Capture the cell that displays the provided text and extract its (x, y) central coordinate. 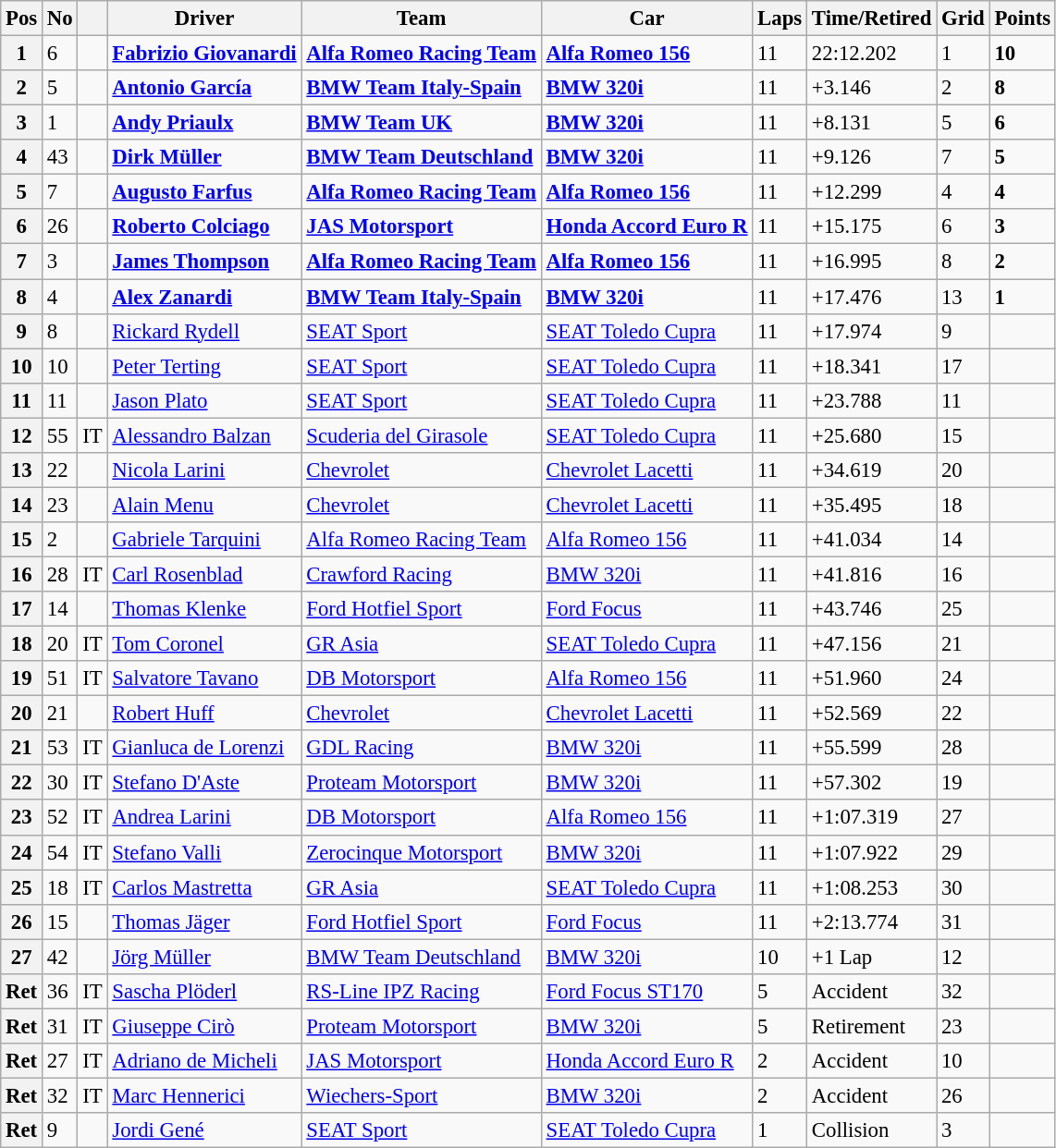
51 (60, 678)
+12.299 (872, 192)
+51.960 (872, 678)
Marc Hennerici (204, 1095)
No (60, 18)
Gabriele Tarquini (204, 540)
+1:08.253 (872, 887)
+9.126 (872, 157)
52 (60, 818)
+23.788 (872, 400)
Alessandro Balzan (204, 435)
Jason Plato (204, 400)
Zerocinque Motorsport (422, 852)
BMW Team UK (422, 123)
+55.599 (872, 748)
Roberto Colciago (204, 226)
Nicola Larini (204, 470)
+1 Lap (872, 957)
Sascha Plöderl (204, 992)
+16.995 (872, 262)
Thomas Jäger (204, 922)
+1:07.922 (872, 852)
Driver (204, 18)
Collision (872, 1130)
+52.569 (872, 714)
Time/Retired (872, 18)
Jörg Müller (204, 957)
+43.746 (872, 609)
GDL Racing (422, 748)
+17.974 (872, 331)
54 (60, 852)
+17.476 (872, 297)
Team (422, 18)
+35.495 (872, 505)
Alex Zanardi (204, 297)
Car (647, 18)
Pos (22, 18)
Robert Huff (204, 714)
Dirk Müller (204, 157)
Fabrizio Giovanardi (204, 54)
Scuderia del Girasole (422, 435)
+3.146 (872, 88)
+57.302 (872, 783)
Adriano de Micheli (204, 1061)
53 (60, 748)
+2:13.774 (872, 922)
Laps (780, 18)
Grid (964, 18)
+15.175 (872, 226)
+47.156 (872, 644)
James Thompson (204, 262)
Retirement (872, 1026)
Gianluca de Lorenzi (204, 748)
Crawford Racing (422, 574)
Jordi Gené (204, 1130)
Rickard Rydell (204, 331)
Thomas Klenke (204, 609)
Salvatore Tavano (204, 678)
Andy Priaulx (204, 123)
Andrea Larini (204, 818)
Giuseppe Cirò (204, 1026)
Peter Terting (204, 366)
36 (60, 992)
+8.131 (872, 123)
Tom Coronel (204, 644)
Carl Rosenblad (204, 574)
43 (60, 157)
+41.816 (872, 574)
+18.341 (872, 366)
+41.034 (872, 540)
Stefano Valli (204, 852)
+25.680 (872, 435)
Carlos Mastretta (204, 887)
+34.619 (872, 470)
Alain Menu (204, 505)
22:12.202 (872, 54)
Points (1023, 18)
Ford Focus ST170 (647, 992)
Antonio García (204, 88)
42 (60, 957)
Augusto Farfus (204, 192)
Stefano D'Aste (204, 783)
+1:07.319 (872, 818)
Wiechers-Sport (422, 1095)
RS-Line IPZ Racing (422, 992)
29 (964, 852)
55 (60, 435)
